Return the [X, Y] coordinate for the center point of the cell that contains the specified text.  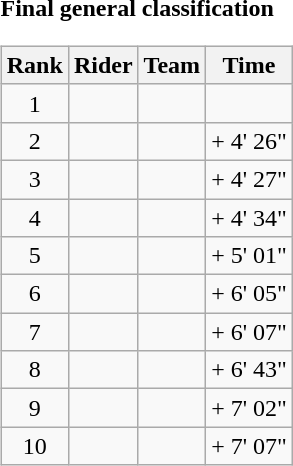
+ 7' 02" [250, 408]
7 [34, 332]
+ 7' 07" [250, 446]
+ 6' 43" [250, 370]
Rank [34, 65]
+ 5' 01" [250, 256]
+ 6' 07" [250, 332]
+ 6' 05" [250, 294]
10 [34, 446]
9 [34, 408]
Team [172, 65]
+ 4' 27" [250, 179]
Time [250, 65]
Rider [103, 65]
4 [34, 217]
6 [34, 294]
+ 4' 34" [250, 217]
3 [34, 179]
2 [34, 141]
+ 4' 26" [250, 141]
5 [34, 256]
1 [34, 103]
8 [34, 370]
